Search for the cell housing the specified text and yield its (x, y) center coordinate. 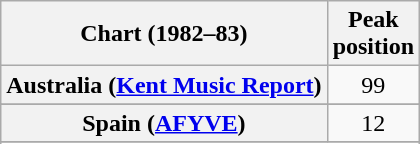
12 (373, 123)
Chart (1982–83) (164, 34)
Australia (Kent Music Report) (164, 85)
Spain (AFYVE) (164, 123)
99 (373, 85)
Peakposition (373, 34)
